Extract the (X, Y) coordinate from the center of the cell holding the provided text.  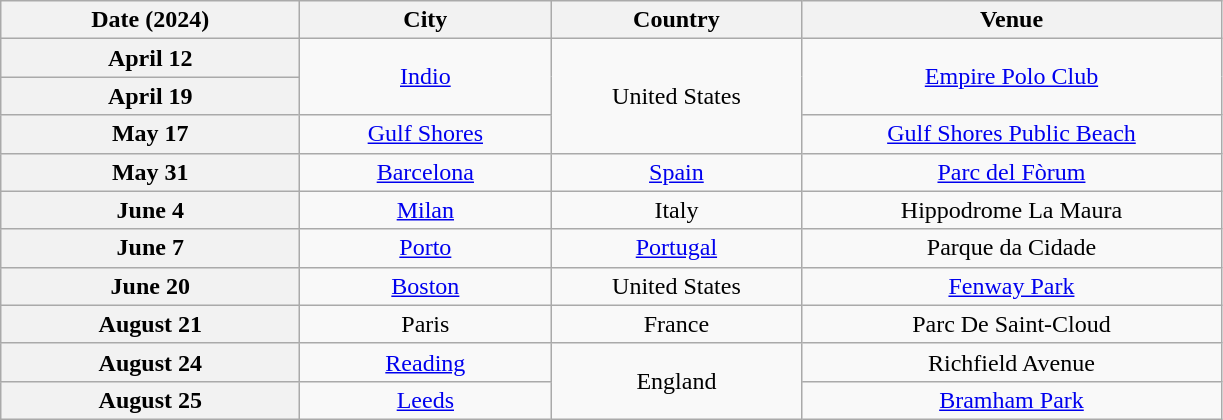
Barcelona (426, 172)
April 12 (150, 58)
Gulf Shores (426, 134)
Country (676, 20)
June 20 (150, 286)
Parque da Cidade (1012, 248)
Venue (1012, 20)
Date (2024) (150, 20)
Gulf Shores Public Beach (1012, 134)
City (426, 20)
May 17 (150, 134)
August 21 (150, 324)
April 19 (150, 96)
Empire Polo Club (1012, 77)
Portugal (676, 248)
Fenway Park (1012, 286)
France (676, 324)
June 7 (150, 248)
June 4 (150, 210)
Hippodrome La Maura (1012, 210)
Milan (426, 210)
August 25 (150, 400)
Parc del Fòrum (1012, 172)
Richfield Avenue (1012, 362)
Spain (676, 172)
Parc De Saint-Cloud (1012, 324)
Reading (426, 362)
Porto (426, 248)
Indio (426, 77)
May 31 (150, 172)
Bramham Park (1012, 400)
Leeds (426, 400)
England (676, 381)
Paris (426, 324)
August 24 (150, 362)
Italy (676, 210)
Boston (426, 286)
